Return (X, Y) of the center of cell containing provided text 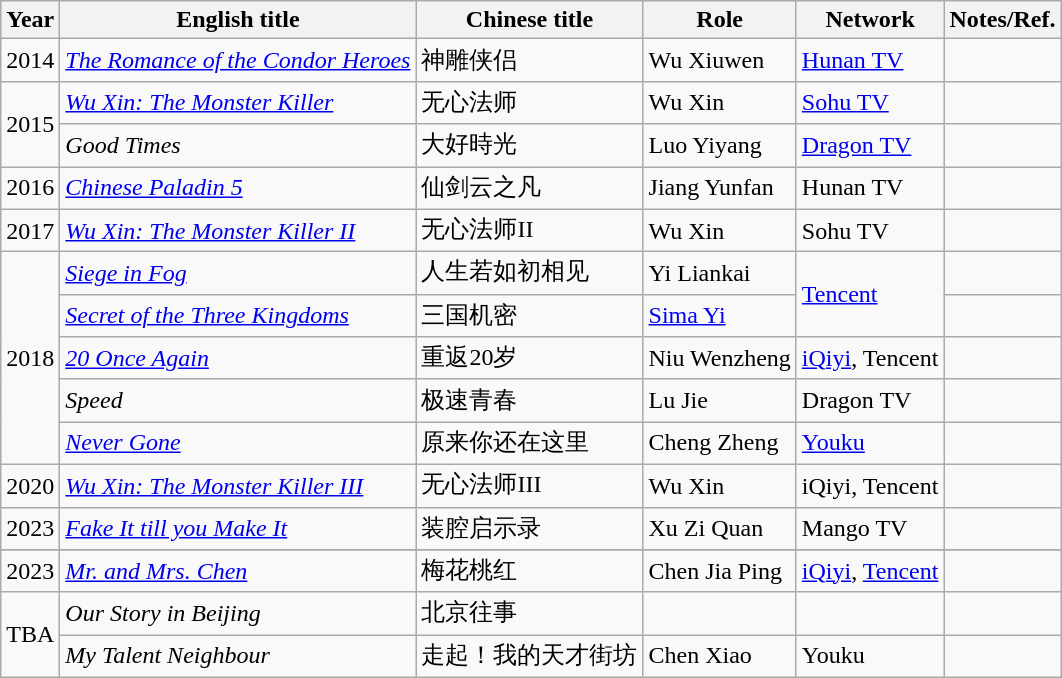
Notes/Ref. (1002, 20)
2020 (30, 486)
仙剑云之凡 (530, 188)
20 Once Again (238, 358)
Sima Yi (720, 316)
Yi Liankai (720, 274)
Lu Jie (720, 400)
走起！我的天才街坊 (530, 656)
无心法师 (530, 102)
Chinese title (530, 20)
2017 (30, 230)
Speed (238, 400)
梅花桃红 (530, 572)
无心法师II (530, 230)
Secret of the Three Kingdoms (238, 316)
极速青春 (530, 400)
The Romance of the Condor Heroes (238, 60)
Chen Jia Ping (720, 572)
Our Story in Beijing (238, 614)
Wu Xiuwen (720, 60)
Wu Xin: The Monster Killer II (238, 230)
Luo Yiyang (720, 146)
2014 (30, 60)
Cheng Zheng (720, 444)
Role (720, 20)
神雕侠侣 (530, 60)
Niu Wenzheng (720, 358)
Wu Xin: The Monster Killer (238, 102)
TBA (30, 634)
Siege in Fog (238, 274)
2016 (30, 188)
三国机密 (530, 316)
Chen Xiao (720, 656)
原来你还在这里 (530, 444)
2018 (30, 358)
无心法师III (530, 486)
My Talent Neighbour (238, 656)
大好時光 (530, 146)
Fake It till you Make It (238, 528)
人生若如初相见 (530, 274)
Year (30, 20)
Never Gone (238, 444)
Wu Xin: The Monster Killer III (238, 486)
2015 (30, 124)
Xu Zi Quan (720, 528)
Mango TV (870, 528)
北京往事 (530, 614)
English title (238, 20)
Jiang Yunfan (720, 188)
重返20岁 (530, 358)
Network (870, 20)
装腔启示录 (530, 528)
Good Times (238, 146)
Tencent (870, 294)
Mr. and Mrs. Chen (238, 572)
Chinese Paladin 5 (238, 188)
